Identify which cell holds the provided text, then report its [X, Y] central coordinate. 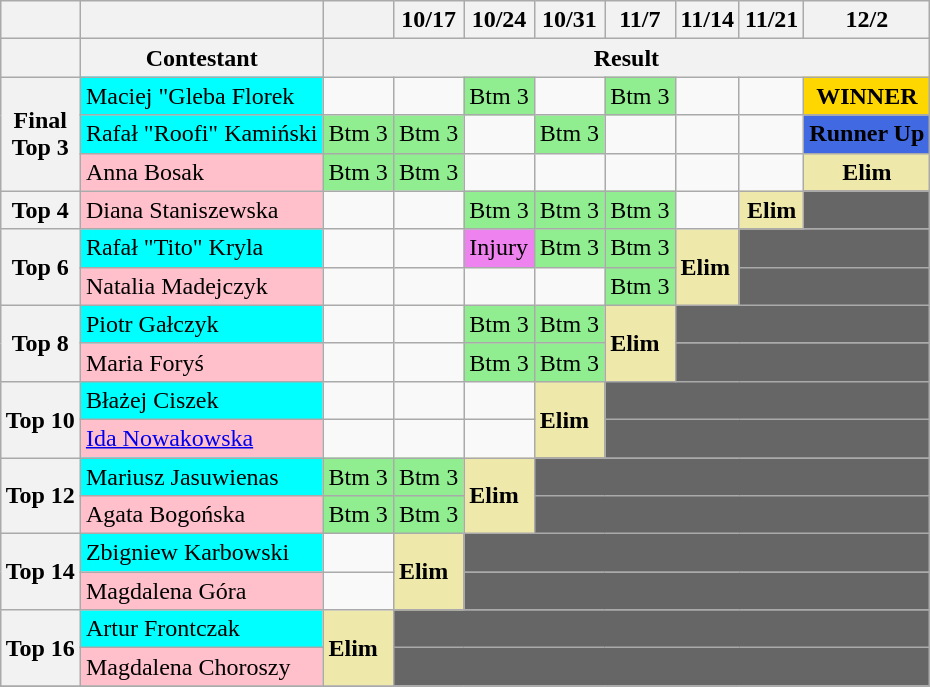
Maria Foryś [202, 362]
WINNER [867, 96]
Top 4 [40, 210]
10/24 [499, 20]
Top 8 [40, 343]
Top 10 [40, 419]
FinalTop 3 [40, 134]
Zbigniew Karbowski [202, 553]
11/21 [771, 20]
10/17 [428, 20]
Maciej "Gleba Florek [202, 96]
Top 6 [40, 267]
10/31 [569, 20]
Rafał "Tito" Kryla [202, 248]
Mariusz Jasuwienas [202, 477]
Agata Bogońska [202, 515]
Runner Up [867, 134]
Rafał "Roofi" Kamiński [202, 134]
11/7 [640, 20]
Błażej Ciszek [202, 400]
Anna Bosak [202, 172]
Artur Frontczak [202, 629]
12/2 [867, 20]
11/14 [707, 20]
Magdalena Góra [202, 591]
Top 14 [40, 572]
Piotr Gałczyk [202, 324]
Natalia Madejczyk [202, 286]
Contestant [202, 58]
Top 16 [40, 648]
Ida Nowakowska [202, 438]
Result [626, 58]
Top 12 [40, 496]
Injury [499, 248]
Diana Staniszewska [202, 210]
Magdalena Choroszy [202, 667]
